Return the [X, Y] coordinate for the center point of the cell that contains the specified text.  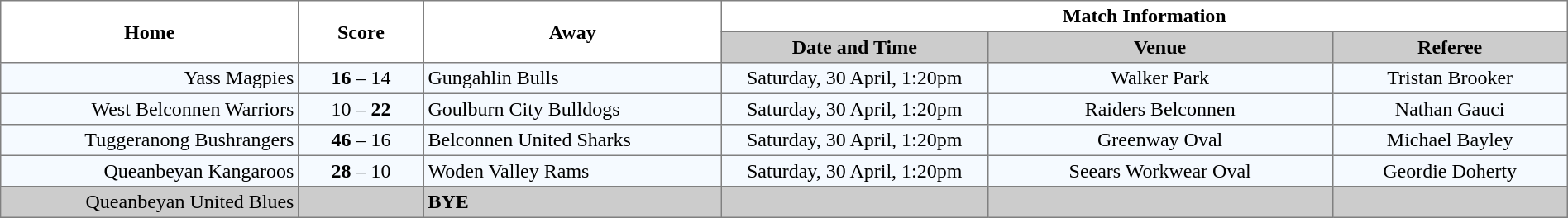
BYE [572, 202]
28 – 10 [361, 171]
Goulburn City Bulldogs [572, 109]
10 – 22 [361, 109]
Tuggeranong Bushrangers [150, 140]
West Belconnen Warriors [150, 109]
Tristan Brooker [1450, 78]
Score [361, 31]
Gungahlin Bulls [572, 78]
Match Information [1145, 17]
Greenway Oval [1159, 140]
Venue [1159, 47]
Queanbeyan United Blues [150, 202]
Walker Park [1159, 78]
Referee [1450, 47]
Belconnen United Sharks [572, 140]
Home [150, 31]
Geordie Doherty [1450, 171]
Woden Valley Rams [572, 171]
Seears Workwear Oval [1159, 171]
46 – 16 [361, 140]
Yass Magpies [150, 78]
Queanbeyan Kangaroos [150, 171]
Raiders Belconnen [1159, 109]
Away [572, 31]
Date and Time [854, 47]
Nathan Gauci [1450, 109]
Michael Bayley [1450, 140]
16 – 14 [361, 78]
